Determine the [X, Y] coordinate at the center of the cell enclosing the given text.  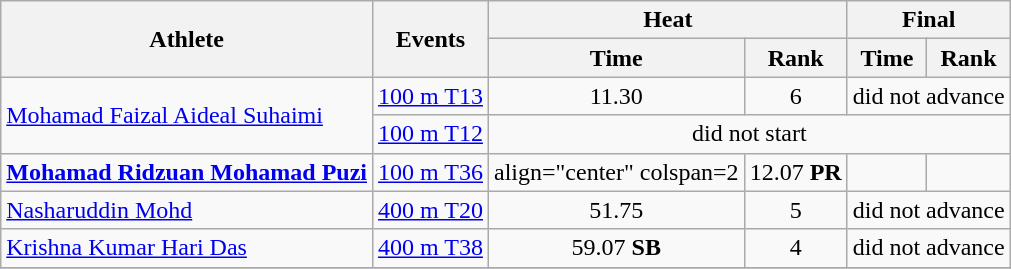
Athlete [187, 39]
Krishna Kumar Hari Das [187, 248]
5 [796, 210]
Final [928, 20]
400 m T38 [431, 248]
did not start [749, 134]
Mohamad Ridzuan Mohamad Puzi [187, 172]
100 m T36 [431, 172]
Nasharuddin Mohd [187, 210]
12.07 PR [796, 172]
51.75 [616, 210]
59.07 SB [616, 248]
align="center" colspan=2 [616, 172]
Heat [668, 20]
11.30 [616, 96]
Events [431, 39]
400 m T20 [431, 210]
4 [796, 248]
100 m T13 [431, 96]
Mohamad Faizal Aideal Suhaimi [187, 115]
6 [796, 96]
100 m T12 [431, 134]
